Return the [x, y] coordinate for the center point of the cell that contains the specified text.  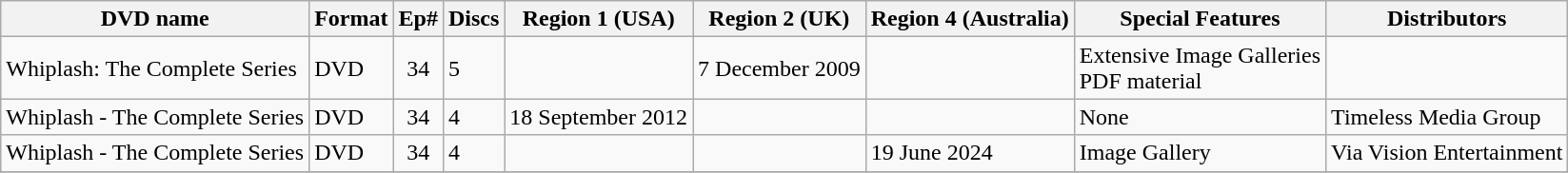
Region 1 (USA) [599, 19]
Format [351, 19]
Region 2 (UK) [780, 19]
Ep# [418, 19]
Via Vision Entertainment [1447, 153]
Distributors [1447, 19]
Special Features [1200, 19]
18 September 2012 [599, 117]
Timeless Media Group [1447, 117]
Discs [473, 19]
Image Gallery [1200, 153]
7 December 2009 [780, 68]
DVD name [155, 19]
5 [473, 68]
19 June 2024 [969, 153]
Extensive Image GalleriesPDF material [1200, 68]
Region 4 (Australia) [969, 19]
Whiplash: The Complete Series [155, 68]
None [1200, 117]
